Determine the (X, Y) coordinate at the center of the cell enclosing the given text.  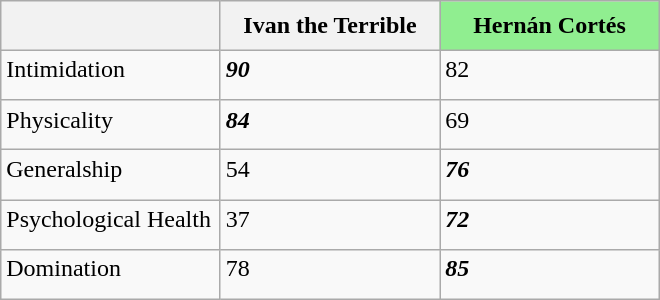
Generalship (110, 175)
85 (550, 274)
72 (550, 225)
69 (550, 125)
Physicality (110, 125)
Psychological Health (110, 225)
84 (330, 125)
Ivan the Terrible (330, 26)
76 (550, 175)
90 (330, 75)
Domination (110, 274)
Intimidation (110, 75)
78 (330, 274)
Hernán Cortés (550, 26)
54 (330, 175)
82 (550, 75)
37 (330, 225)
